Provide the [X, Y] coordinate of the cell's center where the given text is located.  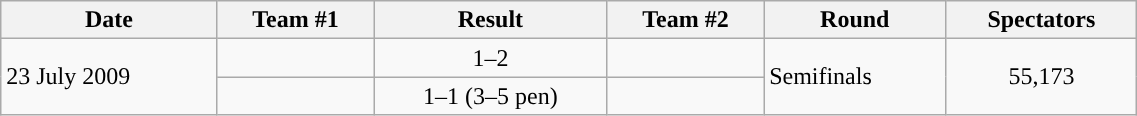
23 July 2009 [110, 77]
Date [110, 20]
Semifinals [855, 77]
Team #2 [685, 20]
Round [855, 20]
Result [491, 20]
Team #1 [295, 20]
55,173 [1042, 77]
Spectators [1042, 20]
1–2 [491, 58]
1–1 (3–5 pen) [491, 96]
